Return (x, y) of the center of cell containing provided text 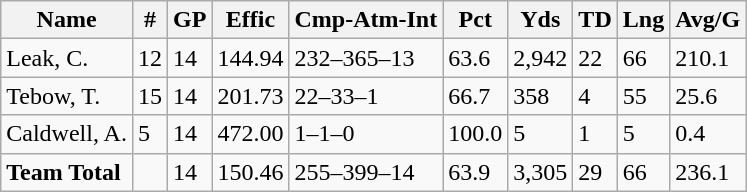
63.6 (476, 58)
Avg/G (708, 20)
Pct (476, 20)
1–1–0 (366, 134)
4 (595, 96)
Name (67, 20)
22–33–1 (366, 96)
232–365–13 (366, 58)
255–399–14 (366, 172)
358 (540, 96)
63.9 (476, 172)
1 (595, 134)
100.0 (476, 134)
236.1 (708, 172)
Yds (540, 20)
25.6 (708, 96)
201.73 (250, 96)
Team Total (67, 172)
Lng (643, 20)
144.94 (250, 58)
Tebow, T. (67, 96)
GP (190, 20)
Effic (250, 20)
Cmp-Atm-Int (366, 20)
# (150, 20)
12 (150, 58)
Caldwell, A. (67, 134)
TD (595, 20)
0.4 (708, 134)
150.46 (250, 172)
29 (595, 172)
3,305 (540, 172)
22 (595, 58)
2,942 (540, 58)
Leak, C. (67, 58)
210.1 (708, 58)
472.00 (250, 134)
55 (643, 96)
66.7 (476, 96)
15 (150, 96)
